Return (X, Y) of the center of cell containing provided text 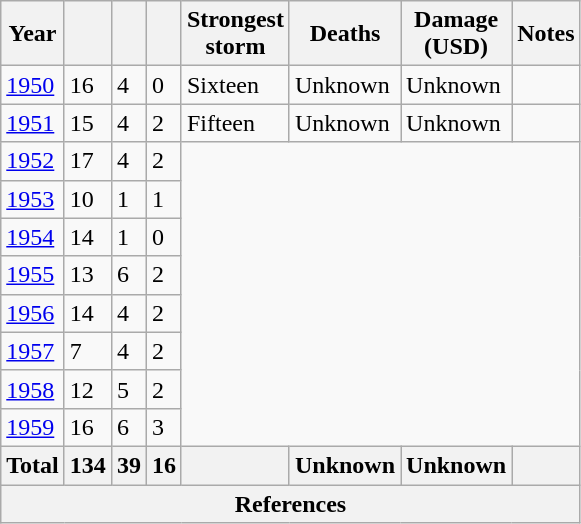
13 (88, 275)
Fifteen (235, 123)
10 (88, 199)
1952 (33, 161)
15 (88, 123)
1951 (33, 123)
1950 (33, 85)
134 (88, 465)
17 (88, 161)
Strongeststorm (235, 34)
1959 (33, 427)
39 (128, 465)
7 (88, 351)
1955 (33, 275)
1958 (33, 389)
Year (33, 34)
12 (88, 389)
Damage(USD) (456, 34)
5 (128, 389)
Sixteen (235, 85)
References (290, 503)
1954 (33, 237)
1956 (33, 313)
Deaths (344, 34)
Notes (546, 34)
3 (164, 427)
Total (33, 465)
1953 (33, 199)
1957 (33, 351)
